Identify which cell holds the provided text, then report its [x, y] central coordinate. 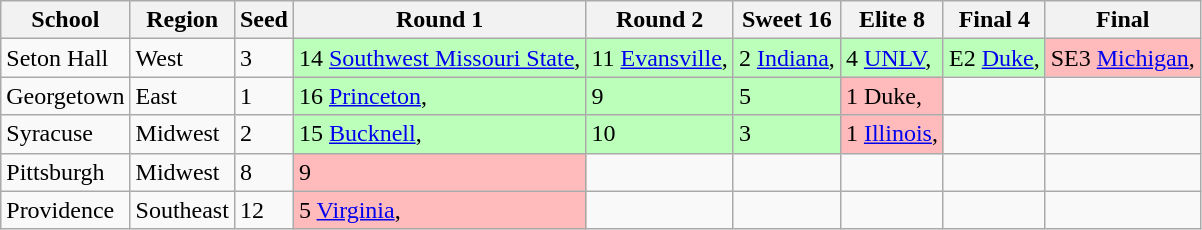
16 Princeton, [439, 96]
5 Virginia, [439, 210]
2 [264, 134]
SE3 Michigan, [1122, 58]
Final 4 [994, 20]
11 Evansville, [660, 58]
8 [264, 172]
Southeast [182, 210]
Syracuse [66, 134]
1 [264, 96]
Seed [264, 20]
East [182, 96]
10 [660, 134]
West [182, 58]
14 Southwest Missouri State, [439, 58]
2 Indiana, [786, 58]
Round 2 [660, 20]
Elite 8 [892, 20]
Seton Hall [66, 58]
15 Bucknell, [439, 134]
Round 1 [439, 20]
Region [182, 20]
School [66, 20]
Final [1122, 20]
1 Duke, [892, 96]
Pittsburgh [66, 172]
Georgetown [66, 96]
Sweet 16 [786, 20]
E2 Duke, [994, 58]
4 UNLV, [892, 58]
5 [786, 96]
Providence [66, 210]
1 Illinois, [892, 134]
12 [264, 210]
